Detect which cell encompasses the target text, then output its [x, y] center coordinate. 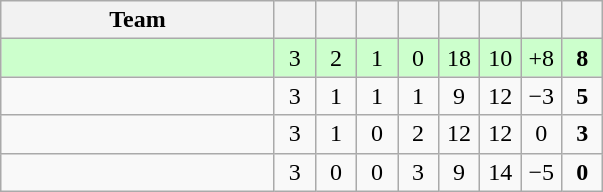
−3 [542, 96]
8 [582, 58]
10 [500, 58]
5 [582, 96]
14 [500, 172]
−5 [542, 172]
18 [460, 58]
Team [138, 20]
+8 [542, 58]
